From the cell containing the given text, extract its center point as (X, Y) coordinate. 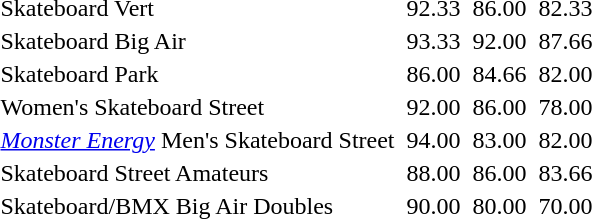
83.00 (500, 140)
93.33 (434, 41)
88.00 (434, 173)
84.66 (500, 74)
94.00 (434, 140)
